Output the [x, y] coordinate of the center of the cell containing the given text.  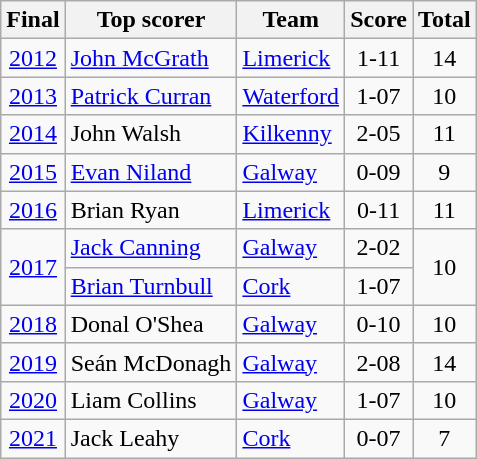
Patrick Curran [151, 96]
Top scorer [151, 20]
0-09 [379, 172]
2018 [33, 324]
2013 [33, 96]
2019 [33, 362]
2012 [33, 58]
2-08 [379, 362]
Evan Niland [151, 172]
Brian Ryan [151, 210]
0-11 [379, 210]
John McGrath [151, 58]
Team [291, 20]
Liam Collins [151, 400]
2015 [33, 172]
Seán McDonagh [151, 362]
2021 [33, 438]
1-11 [379, 58]
Waterford [291, 96]
Jack Leahy [151, 438]
Brian Turnbull [151, 286]
2016 [33, 210]
Donal O'Shea [151, 324]
2020 [33, 400]
0-07 [379, 438]
7 [445, 438]
2014 [33, 134]
Jack Canning [151, 248]
Kilkenny [291, 134]
2-05 [379, 134]
John Walsh [151, 134]
0-10 [379, 324]
Total [445, 20]
2017 [33, 267]
Score [379, 20]
Final [33, 20]
9 [445, 172]
2-02 [379, 248]
